Return (X, Y) of the center of cell containing provided text 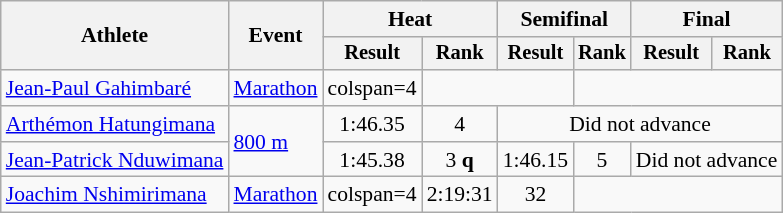
800 m (275, 142)
5 (602, 160)
Arthémon Hatungimana (115, 124)
Jean-Paul Gahimbaré (115, 88)
1:46.35 (372, 124)
1:45.38 (372, 160)
Event (275, 36)
32 (536, 195)
Joachim Nshimirimana (115, 195)
Semifinal (564, 19)
Jean-Patrick Nduwimana (115, 160)
1:46.15 (536, 160)
Heat (410, 19)
2:19:31 (460, 195)
Final (707, 19)
4 (460, 124)
Athlete (115, 36)
3 q (460, 160)
